Capture the cell that displays the provided text and extract its (X, Y) central coordinate. 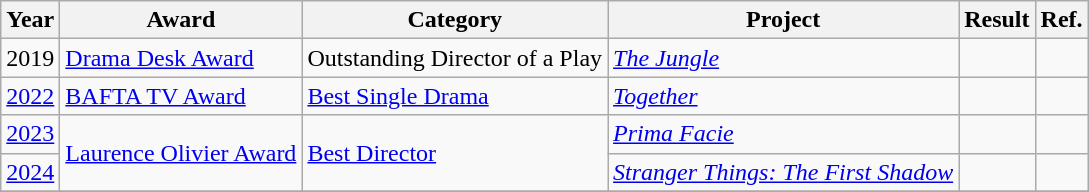
2023 (30, 134)
Best Single Drama (455, 96)
Ref. (1062, 20)
Best Director (455, 153)
The Jungle (784, 58)
2024 (30, 172)
Outstanding Director of a Play (455, 58)
Result (997, 20)
Drama Desk Award (181, 58)
Award (181, 20)
Prima Facie (784, 134)
Project (784, 20)
Together (784, 96)
BAFTA TV Award (181, 96)
Laurence Olivier Award (181, 153)
2022 (30, 96)
Year (30, 20)
Category (455, 20)
2019 (30, 58)
Stranger Things: The First Shadow (784, 172)
